Identify which cell holds the provided text, then report its (X, Y) central coordinate. 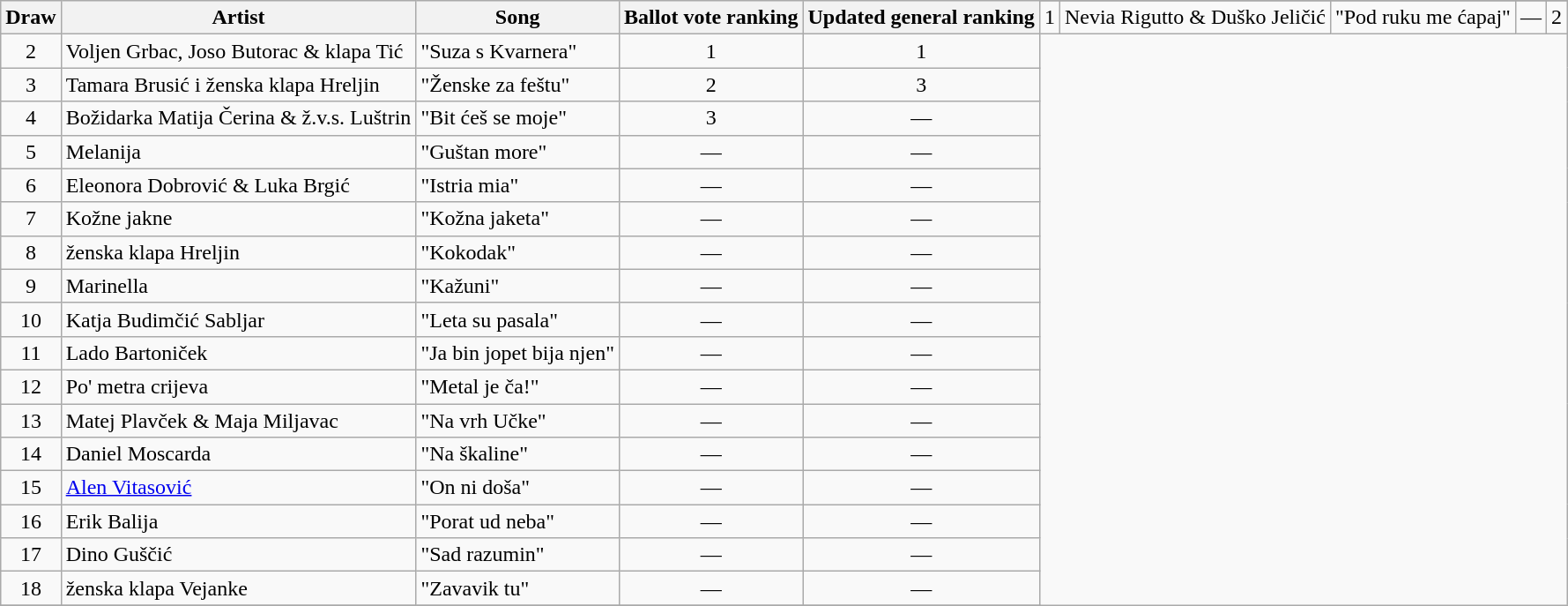
Song (518, 18)
Artist (238, 18)
"Na vrh Učke" (518, 421)
Matej Plavček & Maja Miljavac (238, 421)
6 (31, 185)
Daniel Moscarda (238, 454)
12 (31, 386)
16 (31, 521)
15 (31, 488)
Updated general ranking (921, 18)
11 (31, 353)
"Bit ćeš se moje" (518, 118)
7 (31, 219)
Katja Budimčić Sabljar (238, 319)
13 (31, 421)
"Guštan more" (518, 152)
Eleonora Dobrović & Luka Brgić (238, 185)
4 (31, 118)
18 (31, 588)
Tamara Brusić i ženska klapa Hreljin (238, 85)
Nevia Rigutto & Duško Jeličić (1195, 18)
Kožne jakne (238, 219)
"Ja bin jopet bija njen" (518, 353)
Dino Guščić (238, 555)
Melanija (238, 152)
Božidarka Matija Čerina & ž.v.s. Luštrin (238, 118)
Draw (31, 18)
9 (31, 286)
10 (31, 319)
"Kokodak" (518, 252)
Marinella (238, 286)
"Kožna jaketa" (518, 219)
"Pod ruku me ćapaj" (1423, 18)
"Suza s Kvarnera" (518, 51)
"Istria mia" (518, 185)
8 (31, 252)
Voljen Grbac, Joso Butorac & klapa Tić (238, 51)
"Leta su pasala" (518, 319)
17 (31, 555)
ženska klapa Hreljin (238, 252)
Ballot vote ranking (711, 18)
"On ni doša" (518, 488)
"Kažuni" (518, 286)
Alen Vitasović (238, 488)
Po' metra crijeva (238, 386)
14 (31, 454)
"Porat ud neba" (518, 521)
"Sad razumin" (518, 555)
"Zavavik tu" (518, 588)
"Na škaline" (518, 454)
ženska klapa Vejanke (238, 588)
Erik Balija (238, 521)
Lado Bartoniček (238, 353)
"Metal je ča!" (518, 386)
5 (31, 152)
"Ženske za feštu" (518, 85)
